Extract the [X, Y] coordinate from the center of the cell holding the provided text.  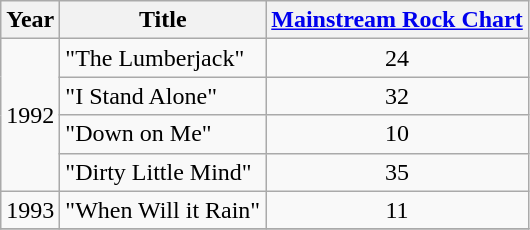
"Dirty Little Mind" [163, 172]
10 [398, 134]
"When Will it Rain" [163, 210]
24 [398, 58]
"The Lumberjack" [163, 58]
1992 [30, 115]
11 [398, 210]
32 [398, 96]
1993 [30, 210]
Mainstream Rock Chart [398, 20]
35 [398, 172]
"I Stand Alone" [163, 96]
Year [30, 20]
Title [163, 20]
"Down on Me" [163, 134]
